Identify which cell holds the provided text, then report its [X, Y] central coordinate. 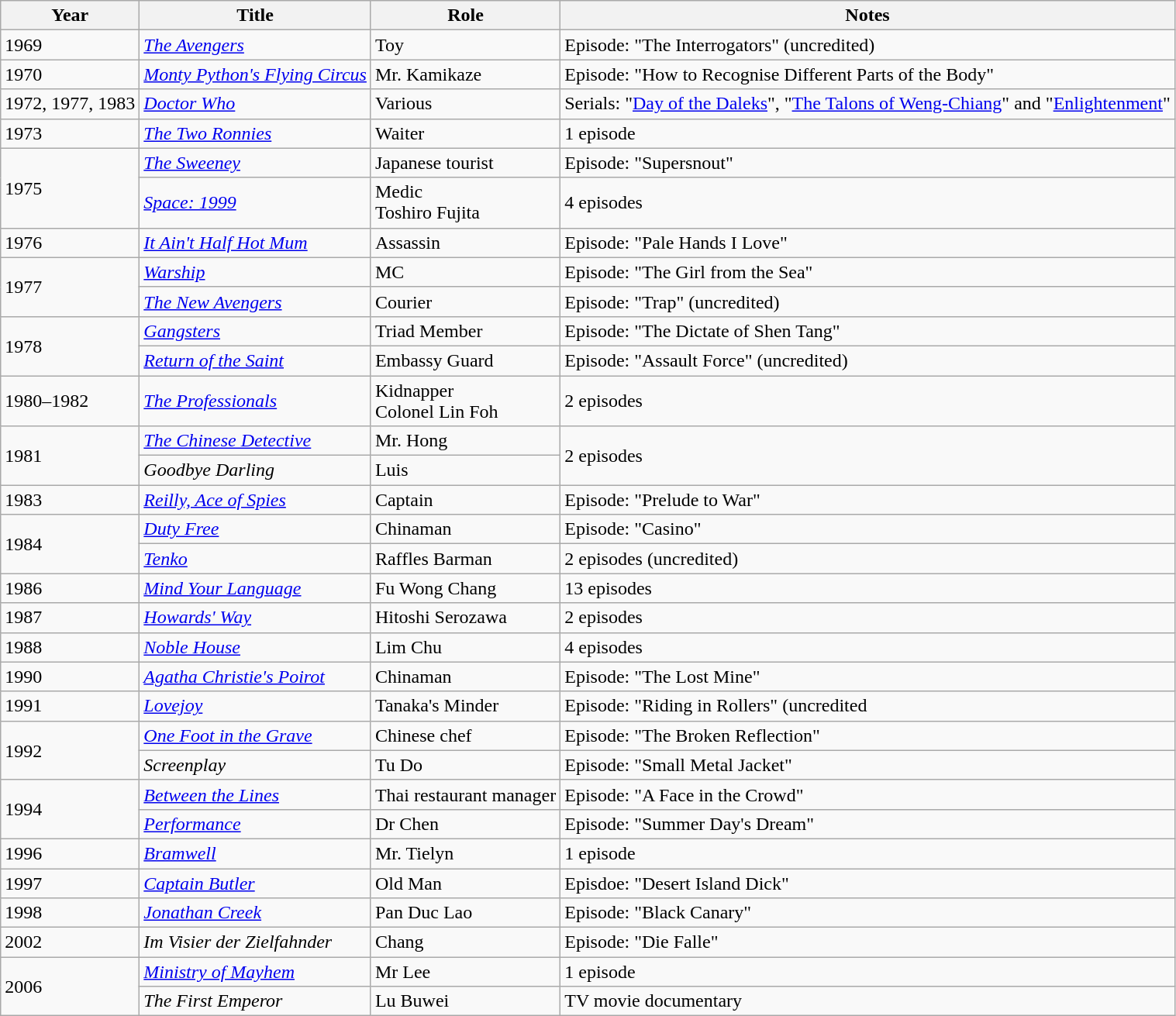
Captain [465, 500]
Tu Do [465, 765]
Duty Free [256, 529]
1990 [70, 677]
Courier [465, 301]
The Avengers [256, 45]
1997 [70, 883]
2002 [70, 942]
Embassy Guard [465, 360]
Japanese tourist [465, 163]
Monty Python's Flying Circus [256, 74]
Return of the Saint [256, 360]
Episode: "Trap" (uncredited) [868, 301]
Warship [256, 272]
2 episodes (uncredited) [868, 559]
1981 [70, 456]
Episode: "Riding in Rollers" (uncredited [868, 706]
Role [465, 15]
Chang [465, 942]
The Two Ronnies [256, 133]
Jonathan Creek [256, 913]
Episode: "Casino" [868, 529]
1977 [70, 287]
1992 [70, 750]
MC [465, 272]
1987 [70, 618]
1972, 1977, 1983 [70, 104]
Tanaka's Minder [465, 706]
KidnapperColonel Lin Foh [465, 400]
Noble House [256, 647]
Year [70, 15]
Tenko [256, 559]
Im Visier der Zielfahnder [256, 942]
Various [465, 104]
Episode: "Prelude to War" [868, 500]
Doctor Who [256, 104]
1988 [70, 647]
1970 [70, 74]
Lovejoy [256, 706]
Episode: "The Dictate of Shen Tang" [868, 331]
Toy [465, 45]
Serials: "Day of the Daleks", "The Talons of Weng-Chiang" and "Enlightenment" [868, 104]
Lim Chu [465, 647]
Chinese chef [465, 735]
Between the Lines [256, 794]
Luis [465, 470]
Notes [868, 15]
Dr Chen [465, 824]
Episode: "How to Recognise Different Parts of the Body" [868, 74]
Captain Butler [256, 883]
Mr. Tielyn [465, 853]
TV movie documentary [868, 1001]
Episode: "Supersnout" [868, 163]
1973 [70, 133]
The New Avengers [256, 301]
Episode: "Black Canary" [868, 913]
Episdoe: "Desert Island Dick" [868, 883]
Raffles Barman [465, 559]
Episode: "The Interrogators" (uncredited) [868, 45]
Episode: "Summer Day's Dream" [868, 824]
Old Man [465, 883]
Screenplay [256, 765]
Assassin [465, 243]
Reilly, Ace of Spies [256, 500]
Episode: "Pale Hands I Love" [868, 243]
1994 [70, 809]
Episode: "The Broken Reflection" [868, 735]
Bramwell [256, 853]
2006 [70, 987]
Performance [256, 824]
Hitoshi Serozawa [465, 618]
Medic Toshiro Fujita [465, 203]
1986 [70, 588]
The Sweeney [256, 163]
Episode: "Small Metal Jacket" [868, 765]
Mind Your Language [256, 588]
Episode: "Assault Force" (uncredited) [868, 360]
Howards' Way [256, 618]
Goodbye Darling [256, 470]
1976 [70, 243]
One Foot in the Grave [256, 735]
Title [256, 15]
Triad Member [465, 331]
The First Emperor [256, 1001]
1975 [70, 188]
Mr Lee [465, 972]
1991 [70, 706]
Mr. Hong [465, 441]
Fu Wong Chang [465, 588]
1980–1982 [70, 400]
Waiter [465, 133]
Lu Buwei [465, 1001]
Pan Duc Lao [465, 913]
Agatha Christie's Poirot [256, 677]
1996 [70, 853]
It Ain't Half Hot Mum [256, 243]
The Professionals [256, 400]
The Chinese Detective [256, 441]
1998 [70, 913]
1969 [70, 45]
Gangsters [256, 331]
1978 [70, 346]
Episode: "The Lost Mine" [868, 677]
Thai restaurant manager [465, 794]
1983 [70, 500]
Episode: "Die Falle" [868, 942]
Episode: "The Girl from the Sea" [868, 272]
13 episodes [868, 588]
Mr. Kamikaze [465, 74]
Space: 1999 [256, 203]
Ministry of Mayhem [256, 972]
1984 [70, 544]
Episode: "A Face in the Crowd" [868, 794]
